Return [x, y] of the center of cell containing provided text 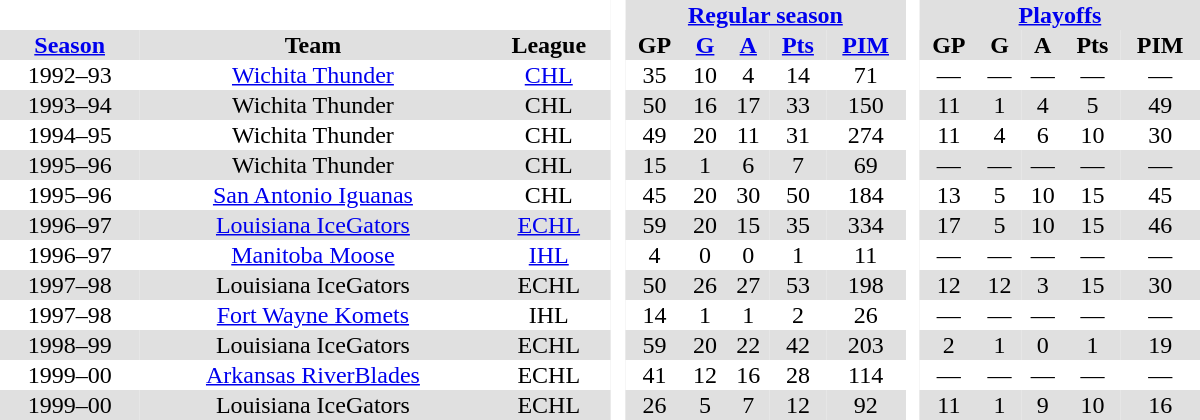
9 [1042, 405]
Arkansas RiverBlades [312, 375]
Season [70, 45]
41 [654, 375]
1994–95 [70, 135]
22 [748, 345]
Regular season [765, 15]
Playoffs [1060, 15]
114 [866, 375]
1993–94 [70, 105]
46 [1160, 225]
13 [949, 195]
1998–99 [70, 345]
San Antonio Iguanas [312, 195]
3 [1042, 285]
53 [798, 285]
334 [866, 225]
69 [866, 165]
27 [748, 285]
Team [312, 45]
Manitoba Moose [312, 255]
28 [798, 375]
19 [1160, 345]
Fort Wayne Komets [312, 315]
184 [866, 195]
31 [798, 135]
150 [866, 105]
League [549, 45]
198 [866, 285]
71 [866, 75]
33 [798, 105]
203 [866, 345]
1992–93 [70, 75]
274 [866, 135]
92 [866, 405]
42 [798, 345]
